Return [X, Y] of the center of cell containing provided text 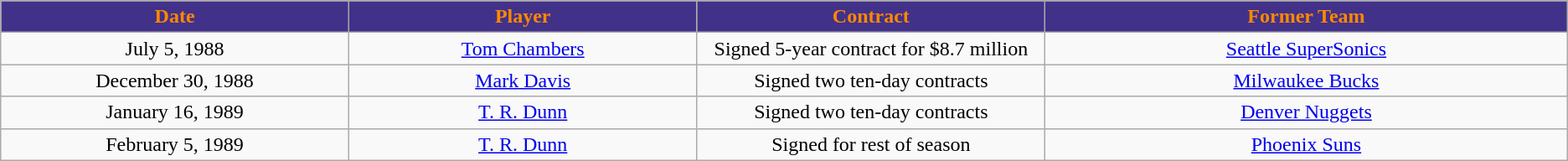
Seattle SuperSonics [1307, 49]
January 16, 1989 [175, 112]
July 5, 1988 [175, 49]
Denver Nuggets [1307, 112]
Signed 5-year contract for $8.7 million [871, 49]
Former Team [1307, 17]
February 5, 1989 [175, 144]
Milwaukee Bucks [1307, 80]
Signed for rest of season [871, 144]
Player [523, 17]
Tom Chambers [523, 49]
December 30, 1988 [175, 80]
Date [175, 17]
Phoenix Suns [1307, 144]
Mark Davis [523, 80]
Contract [871, 17]
